Extract the [x, y] coordinate from the center of the cell holding the provided text.  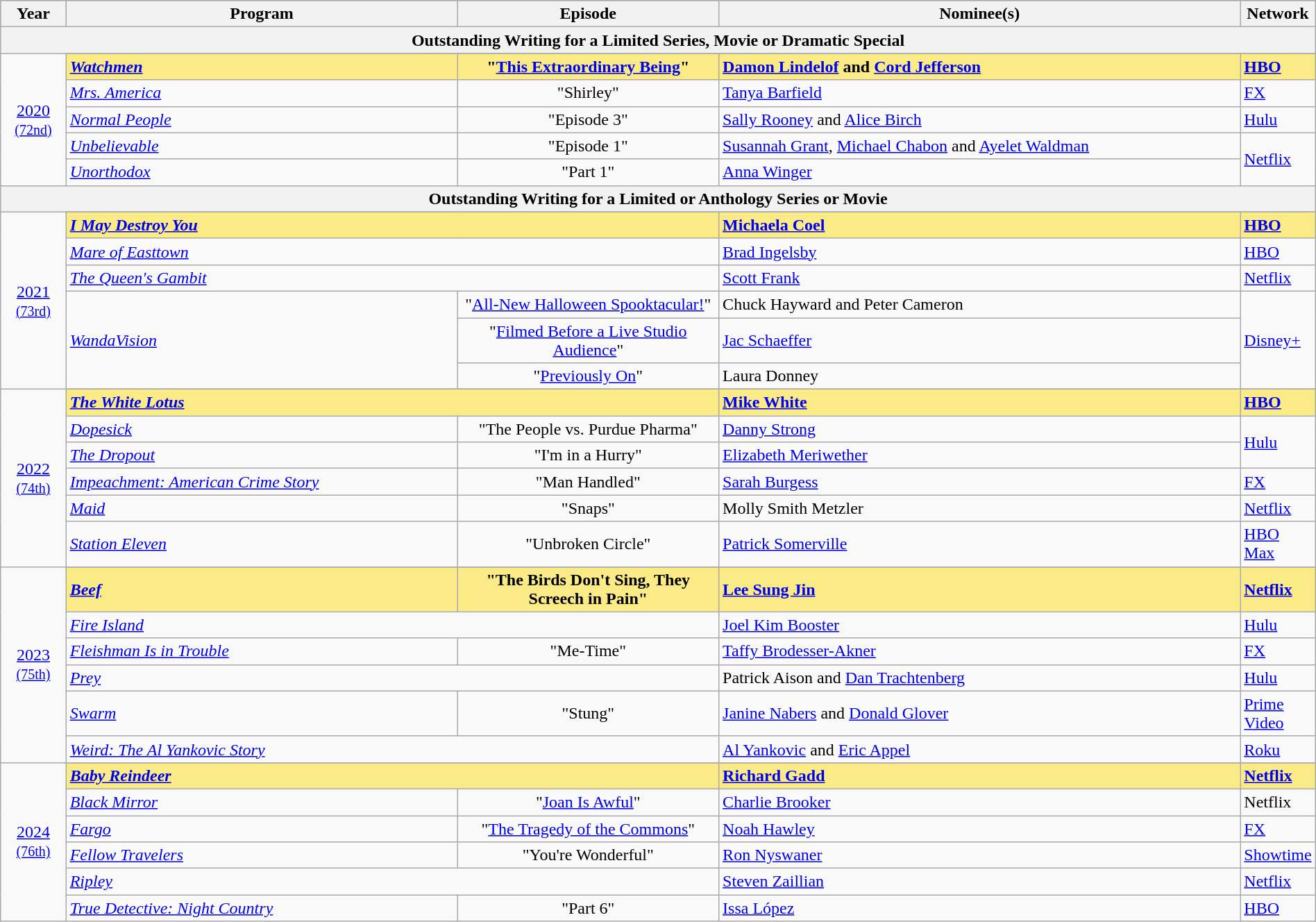
"This Extraordinary Being" [589, 67]
Black Mirror [262, 802]
Baby Reindeer [392, 776]
True Detective: Night Country [262, 908]
The White Lotus [392, 403]
Station Eleven [262, 544]
Jac Schaeffer [980, 340]
Mrs. America [262, 93]
Richard Gadd [980, 776]
Outstanding Writing for a Limited or Anthology Series or Movie [658, 199]
2023(75th) [33, 664]
Watchmen [262, 67]
Swarm [262, 714]
Damon Lindelof and Cord Jefferson [980, 67]
Susannah Grant, Michael Chabon and Ayelet Waldman [980, 146]
"I'm in a Hurry" [589, 455]
Roku [1278, 749]
Normal People [262, 119]
Patrick Aison and Dan Trachtenberg [980, 678]
"Shirley" [589, 93]
Steven Zaillian [980, 882]
"The Tragedy of the Commons" [589, 828]
Chuck Hayward and Peter Cameron [980, 304]
"Me-Time" [589, 651]
"All-New Halloween Spooktacular!" [589, 304]
Tanya Barfield [980, 93]
Ron Nyswaner [980, 855]
"Joan Is Awful" [589, 802]
WandaVision [262, 340]
Program [262, 14]
"Part 1" [589, 172]
Joel Kim Booster [980, 625]
"Filmed Before a Live Studio Audience" [589, 340]
Mare of Easttown [392, 251]
2021(73rd) [33, 300]
Danny Strong [980, 429]
Elizabeth Meriwether [980, 455]
Laura Donney [980, 376]
"You're Wonderful" [589, 855]
"The People vs. Purdue Pharma" [589, 429]
Ripley [392, 882]
2020(72nd) [33, 119]
Fargo [262, 828]
Episode [589, 14]
2024(76th) [33, 841]
Charlie Brooker [980, 802]
Unbelievable [262, 146]
Janine Nabers and Donald Glover [980, 714]
Sally Rooney and Alice Birch [980, 119]
2022(74th) [33, 478]
"Stung" [589, 714]
The Queen's Gambit [392, 278]
Nominee(s) [980, 14]
Unorthodox [262, 172]
"Snaps" [589, 508]
Fire Island [392, 625]
Michaela Coel [980, 225]
"Episode 3" [589, 119]
Taffy Brodesser-Akner [980, 651]
Disney+ [1278, 340]
Year [33, 14]
Showtime [1278, 855]
Scott Frank [980, 278]
Al Yankovic and Eric Appel [980, 749]
Fellow Travelers [262, 855]
Sarah Burgess [980, 482]
Mike White [980, 403]
Beef [262, 589]
"Part 6" [589, 908]
Molly Smith Metzler [980, 508]
"Previously On" [589, 376]
Fleishman Is in Trouble [262, 651]
"Unbroken Circle" [589, 544]
Issa López [980, 908]
I May Destroy You [392, 225]
Brad Ingelsby [980, 251]
Prey [392, 678]
Dopesick [262, 429]
Patrick Somerville [980, 544]
Impeachment: American Crime Story [262, 482]
Lee Sung Jin [980, 589]
"Man Handled" [589, 482]
"The Birds Don't Sing, They Screech in Pain" [589, 589]
Weird: The Al Yankovic Story [392, 749]
HBO Max [1278, 544]
Noah Hawley [980, 828]
Anna Winger [980, 172]
Prime Video [1278, 714]
Network [1278, 14]
"Episode 1" [589, 146]
Outstanding Writing for a Limited Series, Movie or Dramatic Special [658, 40]
Maid [262, 508]
The Dropout [262, 455]
